Identify which cell holds the provided text, then report its [x, y] central coordinate. 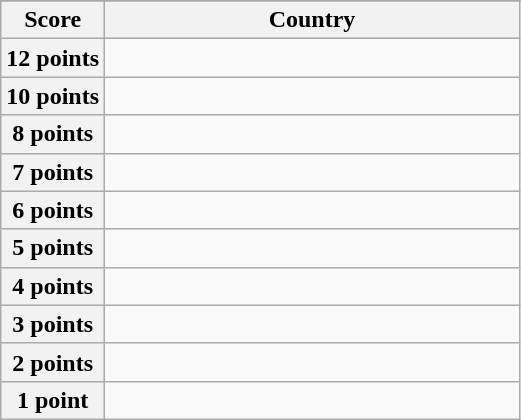
10 points [53, 96]
4 points [53, 286]
1 point [53, 400]
Score [53, 20]
5 points [53, 248]
3 points [53, 324]
2 points [53, 362]
7 points [53, 172]
6 points [53, 210]
Country [312, 20]
12 points [53, 58]
8 points [53, 134]
